Scan for the cell matching the given text and deliver its [x, y] coordinate at center. 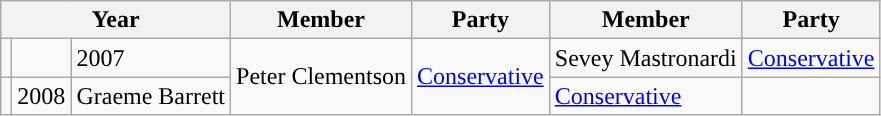
Sevey Mastronardi [646, 58]
Peter Clementson [322, 77]
2007 [151, 58]
2008 [42, 96]
Year [116, 20]
Graeme Barrett [151, 96]
